Provide the (X, Y) coordinate of the cell's center where the given text is located.  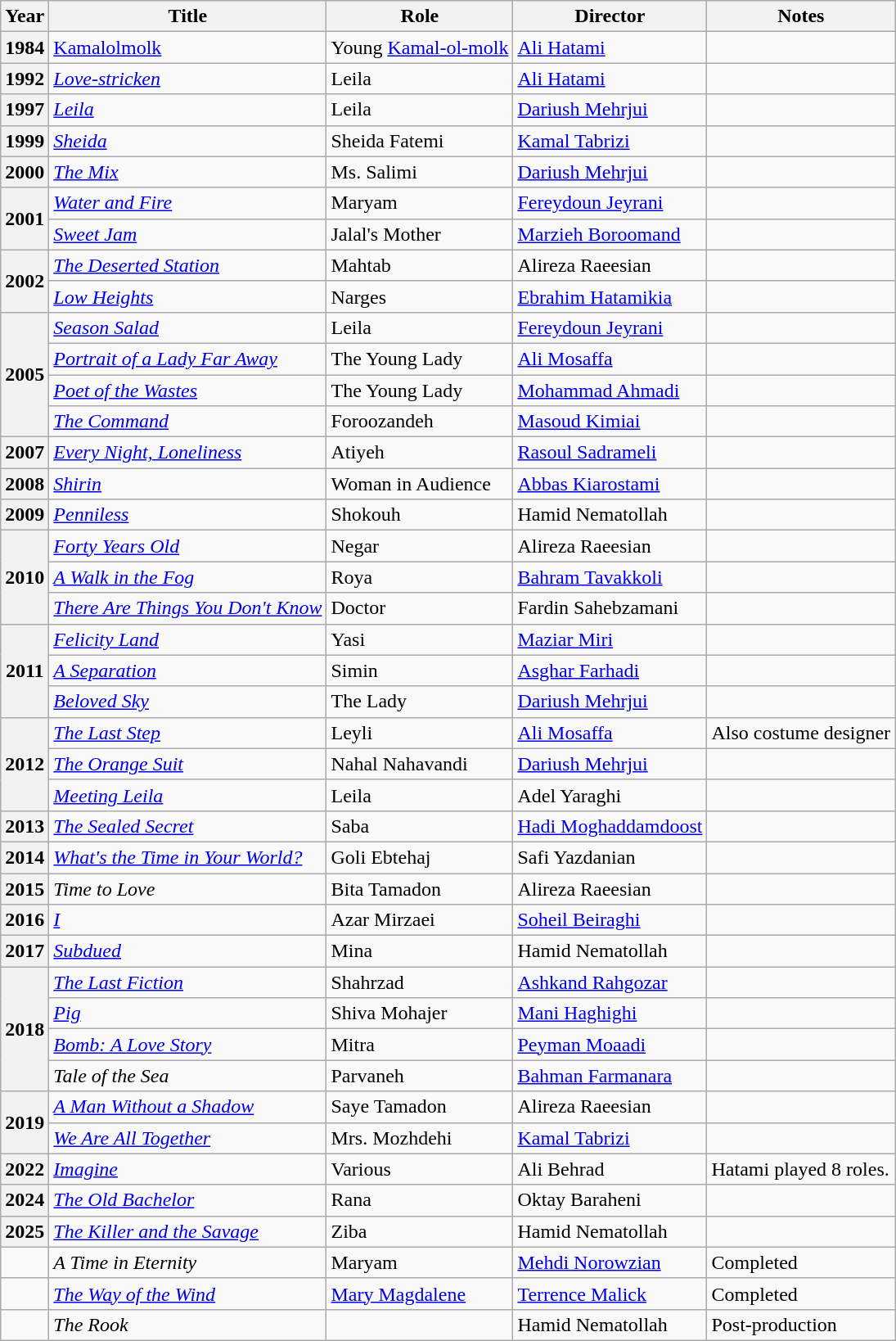
Love-stricken (188, 79)
2013 (25, 826)
Yasi (420, 639)
Roya (420, 577)
1997 (25, 110)
1992 (25, 79)
Subdued (188, 951)
Shokouh (420, 515)
Director (610, 16)
Bomb: A Love Story (188, 1045)
Felicity Land (188, 639)
Mohammad Ahmadi (610, 391)
Jalal's Mother (420, 234)
A Walk in the Fog (188, 577)
2012 (25, 764)
Mrs. Mozhdehi (420, 1138)
Shirin (188, 484)
Oktay Baraheni (610, 1200)
Foroozandeh (420, 422)
There Are Things You Don't Know (188, 608)
Low Heights (188, 296)
Hadi Moghaddamdoost (610, 826)
Hatami played 8 roles. (801, 1169)
The Orange Suit (188, 764)
Shahrzad (420, 982)
The Sealed Secret (188, 826)
The Last Step (188, 733)
Ms. Salimi (420, 172)
Young Kamal-ol-molk (420, 47)
Mitra (420, 1045)
Forty Years Old (188, 546)
Pig (188, 1014)
Tale of the Sea (188, 1076)
Title (188, 16)
Mina (420, 951)
Mary Magdalene (420, 1294)
Time to Love (188, 888)
I (188, 920)
Bahram Tavakkoli (610, 577)
Terrence Malick (610, 1294)
Bahman Farmanara (610, 1076)
Sheida (188, 141)
2022 (25, 1169)
The Old Bachelor (188, 1200)
Poet of the Wastes (188, 391)
2016 (25, 920)
The Deserted Station (188, 265)
2000 (25, 172)
2024 (25, 1200)
Safi Yazdanian (610, 857)
We Are All Together (188, 1138)
Year (25, 16)
Sheida Fatemi (420, 141)
What's the Time in Your World? (188, 857)
Beloved Sky (188, 702)
Soheil Beiraghi (610, 920)
Doctor (420, 608)
Mahtab (420, 265)
Ali Behrad (610, 1169)
Simin (420, 670)
1999 (25, 141)
Narges (420, 296)
The Killer and the Savage (188, 1231)
2002 (25, 281)
Portrait of a Lady Far Away (188, 359)
Bita Tamadon (420, 888)
Mehdi Norowzian (610, 1262)
Abbas Kiarostami (610, 484)
Ziba (420, 1231)
Imagine (188, 1169)
Marzieh Boroomand (610, 234)
Goli Ebtehaj (420, 857)
The Last Fiction (188, 982)
Season Salad (188, 327)
2015 (25, 888)
A Separation (188, 670)
A Time in Eternity (188, 1262)
The Way of the Wind (188, 1294)
Shiva Mohajer (420, 1014)
Saba (420, 826)
Adel Yaraghi (610, 795)
Nahal Nahavandi (420, 764)
Water and Fire (188, 203)
2018 (25, 1029)
Meeting Leila (188, 795)
Mani Haghighi (610, 1014)
Kamalolmolk (188, 47)
The Lady (420, 702)
Saye Tamadon (420, 1107)
Parvaneh (420, 1076)
1984 (25, 47)
The Mix (188, 172)
Woman in Audience (420, 484)
2010 (25, 577)
2005 (25, 374)
Rasoul Sadrameli (610, 453)
Negar (420, 546)
Also costume designer (801, 733)
Asghar Farhadi (610, 670)
Role (420, 16)
Peyman Moaadi (610, 1045)
Penniless (188, 515)
Fardin Sahebzamani (610, 608)
Various (420, 1169)
2019 (25, 1122)
Ebrahim Hatamikia (610, 296)
2009 (25, 515)
Post-production (801, 1325)
Sweet Jam (188, 234)
The Command (188, 422)
2011 (25, 670)
2025 (25, 1231)
Azar Mirzaei (420, 920)
2008 (25, 484)
A Man Without a Shadow (188, 1107)
2001 (25, 219)
Atiyeh (420, 453)
Masoud Kimiai (610, 422)
Rana (420, 1200)
Notes (801, 16)
2014 (25, 857)
Ashkand Rahgozar (610, 982)
Leyli (420, 733)
Every Night, Loneliness (188, 453)
2007 (25, 453)
Maziar Miri (610, 639)
The Rook (188, 1325)
2017 (25, 951)
